Extract the (X, Y) coordinate from the center of the cell holding the provided text.  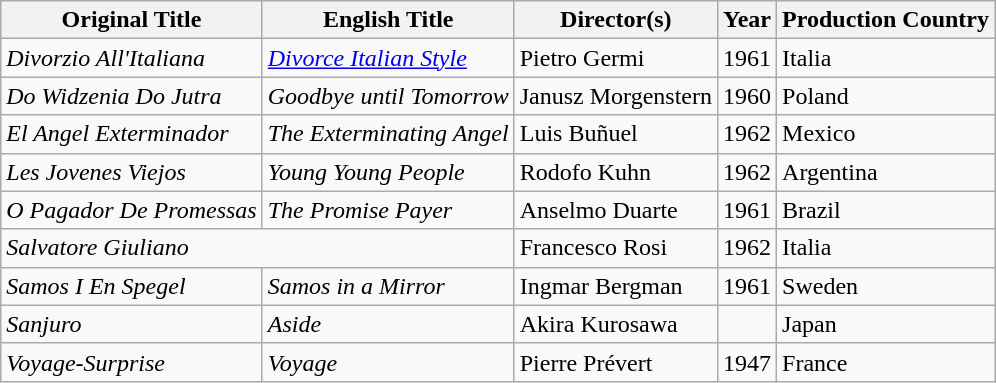
Young Young People (388, 172)
Voyage-Surprise (132, 362)
Divorzio All'Italiana (132, 58)
Ingmar Bergman (616, 286)
Pierre Prévert (616, 362)
Japan (886, 324)
Salvatore Giuliano (258, 248)
The Exterminating Angel (388, 134)
Do Widzenia Do Jutra (132, 96)
English Title (388, 20)
Sweden (886, 286)
Pietro Germi (616, 58)
1947 (746, 362)
Original Title (132, 20)
Francesco Rosi (616, 248)
Les Jovenes Viejos (132, 172)
Akira Kurosawa (616, 324)
Mexico (886, 134)
Brazil (886, 210)
Director(s) (616, 20)
El Angel Exterminador (132, 134)
Voyage (388, 362)
The Promise Payer (388, 210)
Divorce Italian Style (388, 58)
Samos in a Mirror (388, 286)
Aside (388, 324)
Argentina (886, 172)
Sanjuro (132, 324)
Rodofo Kuhn (616, 172)
Year (746, 20)
Goodbye until Tomorrow (388, 96)
France (886, 362)
O Pagador De Promessas (132, 210)
Poland (886, 96)
Anselmo Duarte (616, 210)
Luis Buñuel (616, 134)
Janusz Morgenstern (616, 96)
Samos I En Spegel (132, 286)
1960 (746, 96)
Production Country (886, 20)
